Detect which cell encompasses the target text, then output its (X, Y) center coordinate. 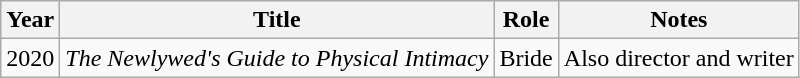
Notes (678, 20)
Year (30, 20)
The Newlywed's Guide to Physical Intimacy (277, 58)
Role (526, 20)
2020 (30, 58)
Also director and writer (678, 58)
Bride (526, 58)
Title (277, 20)
